Detect which cell encompasses the target text, then output its (X, Y) center coordinate. 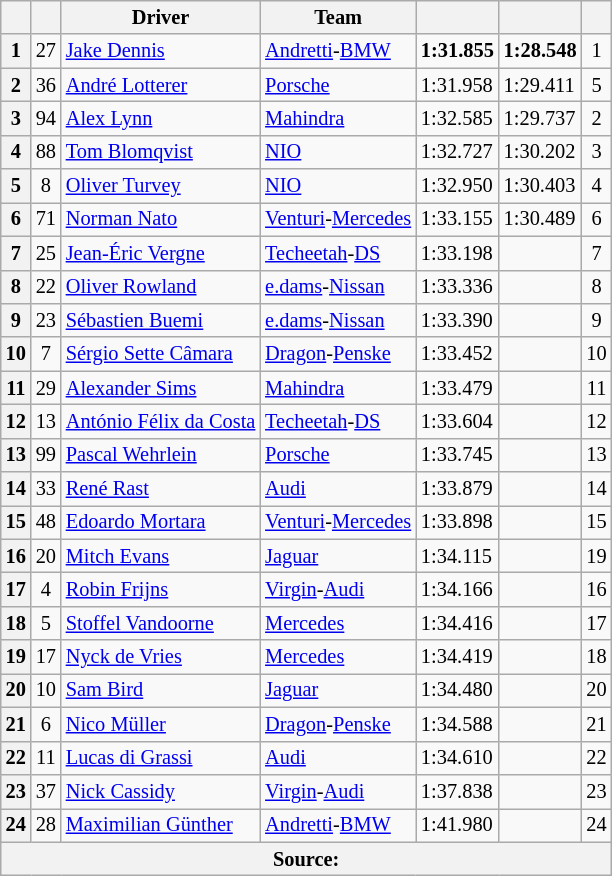
1:33.879 (458, 489)
94 (46, 118)
1:34.480 (458, 690)
1:41.980 (458, 825)
António Félix da Costa (160, 421)
1:33.452 (458, 354)
28 (46, 825)
1:33.336 (458, 287)
1:33.479 (458, 388)
Oliver Turvey (160, 186)
René Rast (160, 489)
1:33.198 (458, 253)
Pascal Wehrlein (160, 455)
Sérgio Sette Câmara (160, 354)
Source: (306, 859)
1:28.548 (540, 51)
Nico Müller (160, 724)
1:34.166 (458, 589)
1:29.411 (540, 85)
Team (338, 17)
1:33.604 (458, 421)
48 (46, 522)
33 (46, 489)
1:29.737 (540, 118)
1:34.419 (458, 657)
Norman Nato (160, 219)
1:31.958 (458, 85)
1:34.588 (458, 724)
Nyck de Vries (160, 657)
Jean-Éric Vergne (160, 253)
1:37.838 (458, 791)
1:30.202 (540, 152)
1:31.855 (458, 51)
27 (46, 51)
88 (46, 152)
Driver (160, 17)
99 (46, 455)
Tom Blomqvist (160, 152)
Jake Dennis (160, 51)
Alex Lynn (160, 118)
Mitch Evans (160, 556)
71 (46, 219)
1:32.727 (458, 152)
29 (46, 388)
Maximilian Günther (160, 825)
1:33.745 (458, 455)
37 (46, 791)
Sam Bird (160, 690)
1:33.155 (458, 219)
Sébastien Buemi (160, 320)
1:34.610 (458, 758)
36 (46, 85)
Stoffel Vandoorne (160, 623)
Alexander Sims (160, 388)
Oliver Rowland (160, 287)
1:34.115 (458, 556)
1:33.390 (458, 320)
1:30.489 (540, 219)
Lucas di Grassi (160, 758)
25 (46, 253)
Edoardo Mortara (160, 522)
1:32.585 (458, 118)
1:32.950 (458, 186)
1:33.898 (458, 522)
Nick Cassidy (160, 791)
1:34.416 (458, 623)
Robin Frijns (160, 589)
André Lotterer (160, 85)
1:30.403 (540, 186)
